Find where the given text appears and provide that cell's center as [X, Y] coordinate. 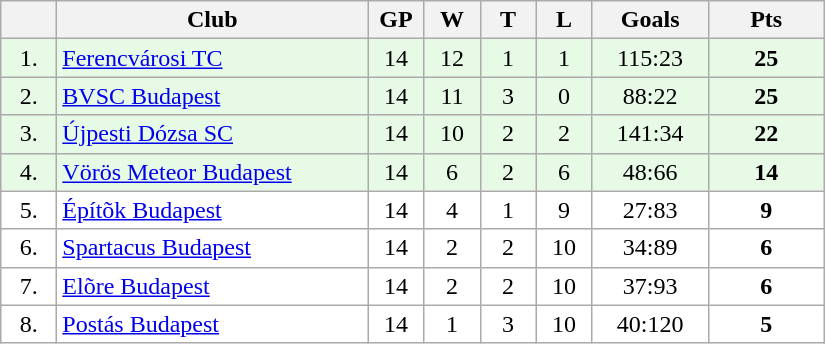
141:34 [650, 134]
Pts [766, 20]
5. [29, 210]
22 [766, 134]
Építõk Budapest [212, 210]
115:23 [650, 58]
W [452, 20]
6. [29, 248]
7. [29, 286]
Vörös Meteor Budapest [212, 172]
12 [452, 58]
GP [396, 20]
Újpesti Dózsa SC [212, 134]
5 [766, 324]
11 [452, 96]
48:66 [650, 172]
8. [29, 324]
L [564, 20]
2. [29, 96]
40:120 [650, 324]
Goals [650, 20]
Postás Budapest [212, 324]
Ferencvárosi TC [212, 58]
Spartacus Budapest [212, 248]
0 [564, 96]
3. [29, 134]
4. [29, 172]
Elõre Budapest [212, 286]
BVSC Budapest [212, 96]
1. [29, 58]
T [508, 20]
88:22 [650, 96]
Club [212, 20]
27:83 [650, 210]
34:89 [650, 248]
4 [452, 210]
37:93 [650, 286]
